Capture the cell that displays the provided text and extract its [x, y] central coordinate. 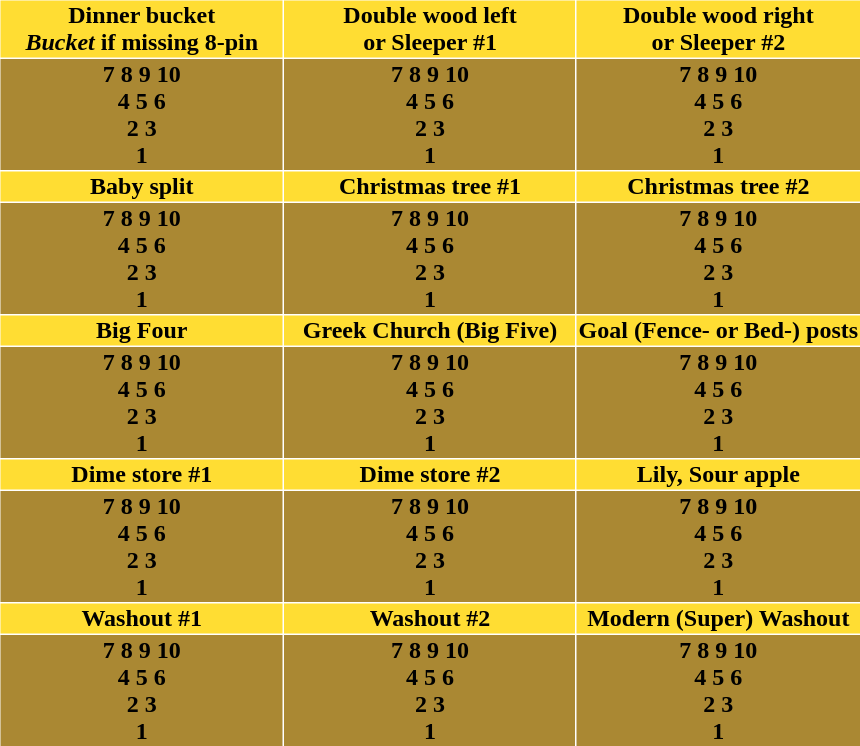
Washout #1 [141, 619]
Double wood leftor Sleeper #1 [430, 28]
Double wood rightor Sleeper #2 [718, 28]
Greek Church (Big Five) [430, 331]
Big Four [141, 331]
Modern (Super) Washout [718, 619]
Christmas tree #2 [718, 187]
Washout #2 [430, 619]
Baby split [141, 187]
Goal (Fence- or Bed-) posts [718, 331]
Christmas tree #1 [430, 187]
Dime store #1 [141, 475]
Lily, Sour apple [718, 475]
Dinner bucketBucket if missing 8-pin [141, 28]
Dime store #2 [430, 475]
